Return the [X, Y] coordinate for the center point of the cell that contains the specified text.  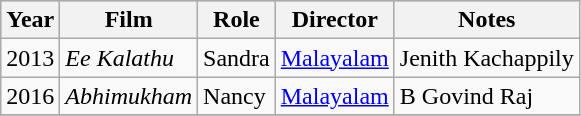
Abhimukham [129, 96]
Role [237, 20]
Film [129, 20]
Sandra [237, 58]
Nancy [237, 96]
Ee Kalathu [129, 58]
Year [30, 20]
Notes [486, 20]
2013 [30, 58]
2016 [30, 96]
Jenith Kachappily [486, 58]
Director [334, 20]
B Govind Raj [486, 96]
